Capture the cell that displays the provided text and extract its [x, y] central coordinate. 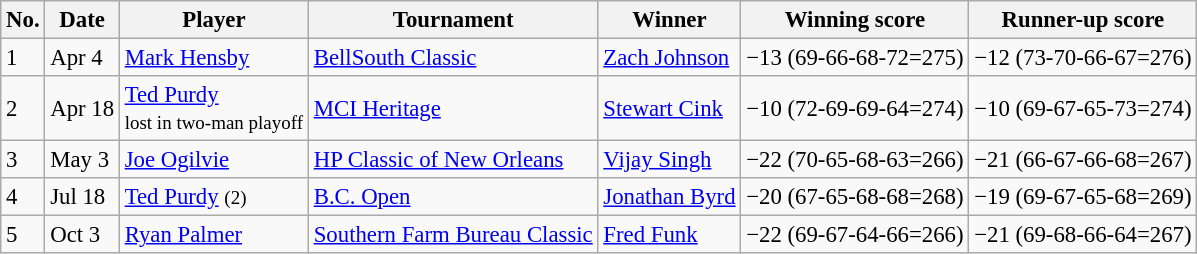
−13 (69-66-68-72=275) [855, 58]
Vijay Singh [670, 160]
BellSouth Classic [453, 58]
Jul 18 [82, 197]
3 [23, 160]
Mark Hensby [214, 58]
1 [23, 58]
Apr 4 [82, 58]
Ted Purdylost in two-man playoff [214, 108]
Zach Johnson [670, 58]
2 [23, 108]
−21 (69-68-66-64=267) [1083, 235]
Fred Funk [670, 235]
MCI Heritage [453, 108]
Ted Purdy (2) [214, 197]
Jonathan Byrd [670, 197]
Joe Ogilvie [214, 160]
5 [23, 235]
HP Classic of New Orleans [453, 160]
Runner-up score [1083, 20]
Southern Farm Bureau Classic [453, 235]
B.C. Open [453, 197]
−22 (69-67-64-66=266) [855, 235]
Player [214, 20]
−12 (73-70-66-67=276) [1083, 58]
Tournament [453, 20]
Winning score [855, 20]
−21 (66-67-66-68=267) [1083, 160]
No. [23, 20]
Oct 3 [82, 235]
−10 (72-69-69-64=274) [855, 108]
Stewart Cink [670, 108]
May 3 [82, 160]
Apr 18 [82, 108]
−10 (69-67-65-73=274) [1083, 108]
−19 (69-67-65-68=269) [1083, 197]
4 [23, 197]
Winner [670, 20]
−20 (67-65-68-68=268) [855, 197]
−22 (70-65-68-63=266) [855, 160]
Date [82, 20]
Ryan Palmer [214, 235]
